Return the (X, Y) coordinate for the center point of the cell that contains the specified text.  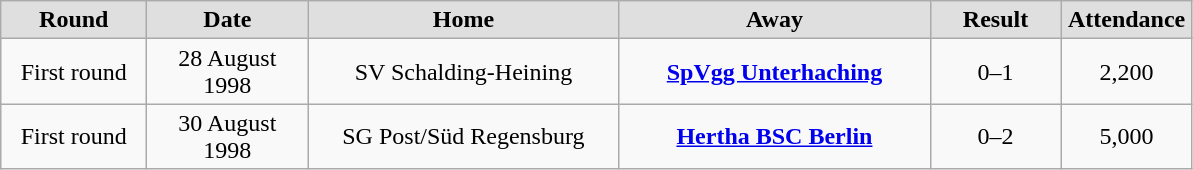
2,200 (1126, 72)
Result (996, 20)
Attendance (1126, 20)
0–2 (996, 136)
30 August 1998 (228, 136)
28 August 1998 (228, 72)
SpVgg Unterhaching (774, 72)
Round (74, 20)
Hertha BSC Berlin (774, 136)
5,000 (1126, 136)
SG Post/Süd Regensburg (464, 136)
Date (228, 20)
SV Schalding-Heining (464, 72)
Away (774, 20)
0–1 (996, 72)
Home (464, 20)
